Search for the cell housing the specified text and yield its (X, Y) center coordinate. 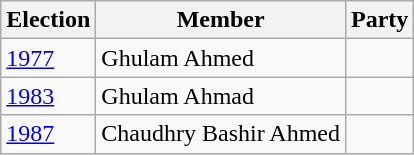
Party (380, 20)
Election (48, 20)
1977 (48, 58)
Ghulam Ahmed (221, 58)
Member (221, 20)
1983 (48, 96)
Chaudhry Bashir Ahmed (221, 134)
1987 (48, 134)
Ghulam Ahmad (221, 96)
